Output the (x, y) coordinate of the center of the cell containing the given text.  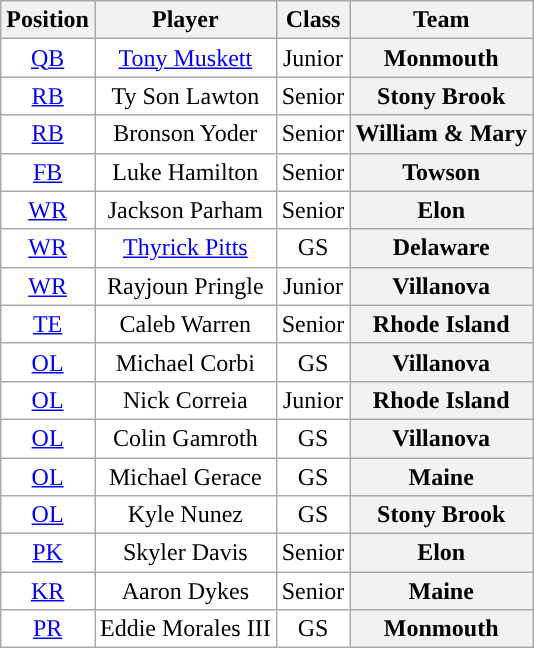
Rayjoun Pringle (185, 286)
Nick Correia (185, 400)
Caleb Warren (185, 324)
Michael Corbi (185, 362)
Class (313, 20)
Bronson Yoder (185, 134)
Jackson Parham (185, 210)
PR (48, 629)
Ty Son Lawton (185, 96)
Thyrick Pitts (185, 248)
QB (48, 58)
Aaron Dykes (185, 591)
Tony Muskett (185, 58)
Colin Gamroth (185, 438)
Team (442, 20)
PK (48, 553)
KR (48, 591)
Position (48, 20)
Kyle Nunez (185, 515)
Michael Gerace (185, 477)
William & Mary (442, 134)
FB (48, 172)
Delaware (442, 248)
Luke Hamilton (185, 172)
Eddie Morales III (185, 629)
Player (185, 20)
TE (48, 324)
Skyler Davis (185, 553)
Towson (442, 172)
